Scan for the cell matching the given text and deliver its [X, Y] coordinate at center. 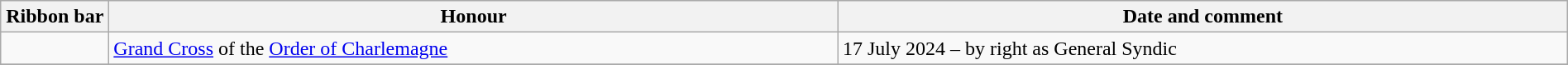
Date and comment [1202, 17]
Grand Cross of the Order of Charlemagne [474, 48]
17 July 2024 – by right as General Syndic [1202, 48]
Ribbon bar [55, 17]
Honour [474, 17]
